Detect which cell encompasses the target text, then output its [X, Y] center coordinate. 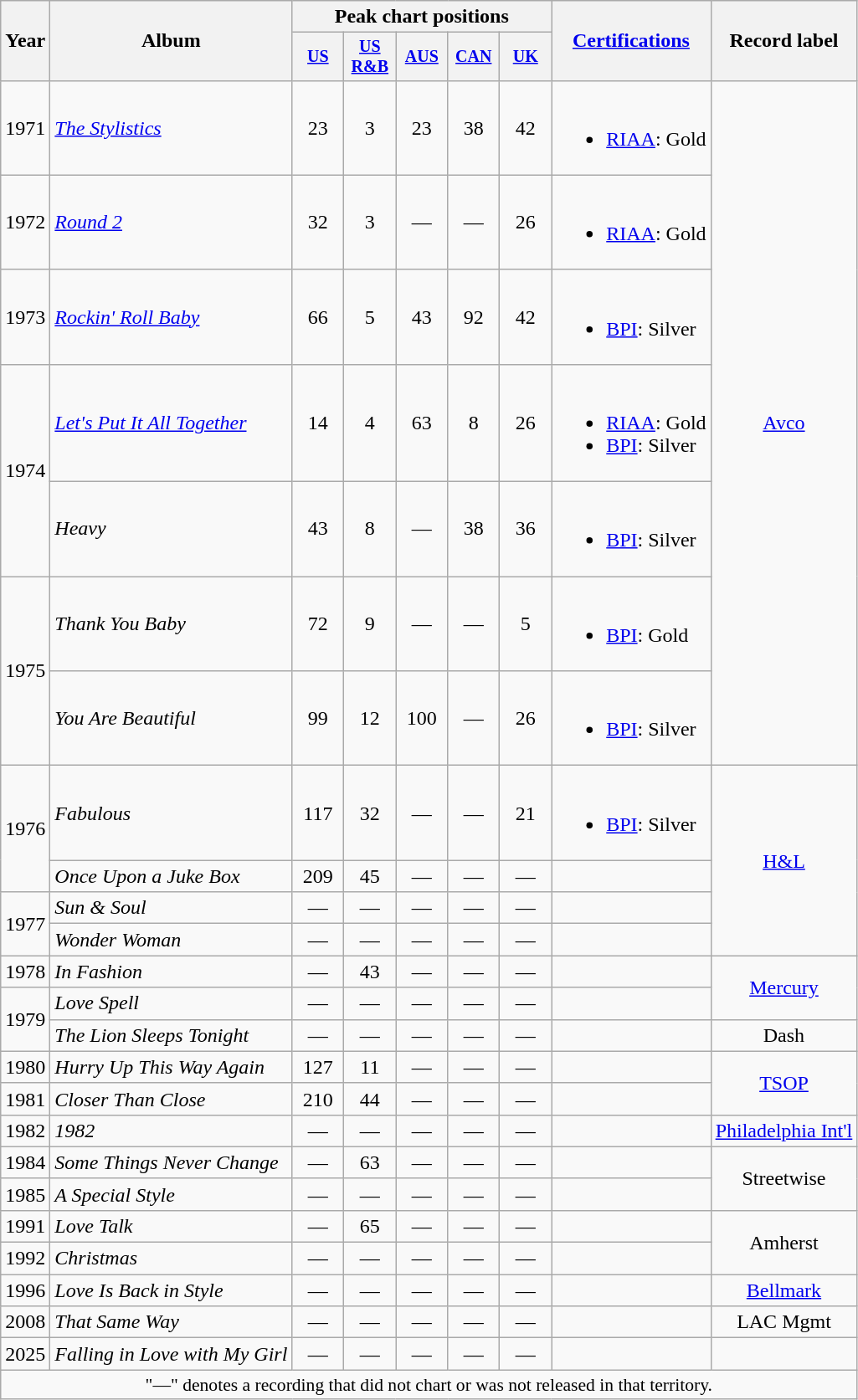
1973 [25, 316]
The Lion Sleeps Tonight [171, 1035]
11 [370, 1067]
"—" denotes a recording that did not chart or was not released in that territory. [429, 1385]
1996 [25, 1290]
1978 [25, 972]
1976 [25, 828]
UK [526, 57]
You Are Beautiful [171, 718]
Avco [784, 423]
Dash [784, 1035]
Falling in Love with My Girl [171, 1354]
1979 [25, 1019]
1971 [25, 127]
The Stylistics [171, 127]
Philadelphia Int'l [784, 1131]
Year [25, 41]
LAC Mgmt [784, 1322]
210 [318, 1099]
45 [370, 876]
2025 [25, 1354]
117 [318, 813]
72 [318, 624]
RIAA: GoldBPI: Silver [631, 423]
65 [370, 1226]
Sun & Soul [171, 908]
92 [474, 316]
2008 [25, 1322]
That Same Way [171, 1322]
1985 [25, 1194]
Love Talk [171, 1226]
Mercury [784, 987]
H&L [784, 860]
In Fashion [171, 972]
1980 [25, 1067]
1984 [25, 1162]
9 [370, 624]
1974 [25, 470]
100 [422, 718]
Record label [784, 41]
A Special Style [171, 1194]
1992 [25, 1259]
Once Upon a Juke Box [171, 876]
US [318, 57]
Love Spell [171, 1003]
Let's Put It All Together [171, 423]
USR&B [370, 57]
21 [526, 813]
4 [370, 423]
Album [171, 41]
BPI: Gold [631, 624]
Closer Than Close [171, 1099]
Certifications [631, 41]
Bellmark [784, 1290]
66 [318, 316]
1991 [25, 1226]
14 [318, 423]
Some Things Never Change [171, 1162]
Rockin' Roll Baby [171, 316]
1977 [25, 924]
Thank You Baby [171, 624]
209 [318, 876]
99 [318, 718]
127 [318, 1067]
Hurry Up This Way Again [171, 1067]
1972 [25, 223]
Streetwise [784, 1178]
Wonder Woman [171, 940]
12 [370, 718]
44 [370, 1099]
Christmas [171, 1259]
Love Is Back in Style [171, 1290]
Heavy [171, 529]
36 [526, 529]
1975 [25, 671]
1981 [25, 1099]
Round 2 [171, 223]
CAN [474, 57]
Peak chart positions [422, 17]
TSOP [784, 1083]
Amherst [784, 1242]
AUS [422, 57]
Fabulous [171, 813]
